Find where the given text appears and provide that cell's center as [X, Y] coordinate. 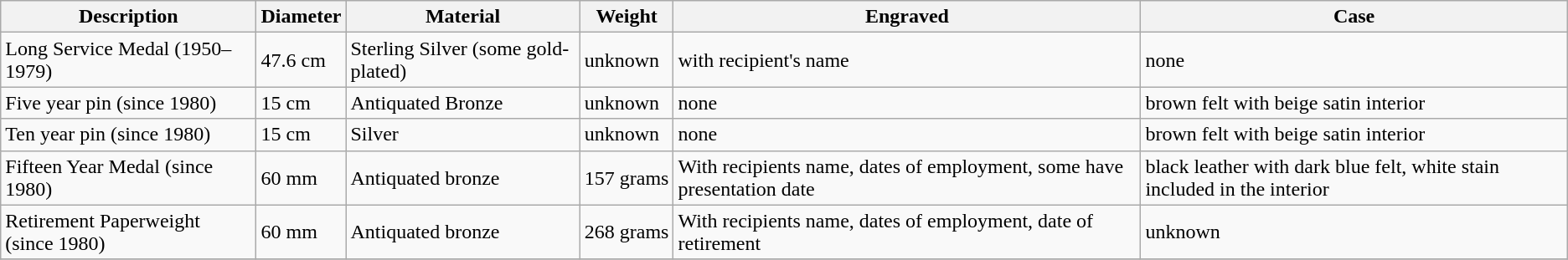
With recipients name, dates of employment, some have presentation date [907, 177]
Description [129, 17]
Engraved [907, 17]
Diameter [302, 17]
With recipients name, dates of employment, date of retirement [907, 232]
47.6 cm [302, 60]
Material [462, 17]
Silver [462, 135]
Weight [627, 17]
Sterling Silver (some gold-plated) [462, 60]
Antiquated Bronze [462, 103]
157 grams [627, 177]
Five year pin (since 1980) [129, 103]
Case [1354, 17]
Long Service Medal (1950–1979) [129, 60]
Ten year pin (since 1980) [129, 135]
Retirement Paperweight (since 1980) [129, 232]
with recipient's name [907, 60]
268 grams [627, 232]
Fifteen Year Medal (since 1980) [129, 177]
black leather with dark blue felt, white stain included in the interior [1354, 177]
